Determine the (x, y) coordinate at the center of the cell enclosing the given text.  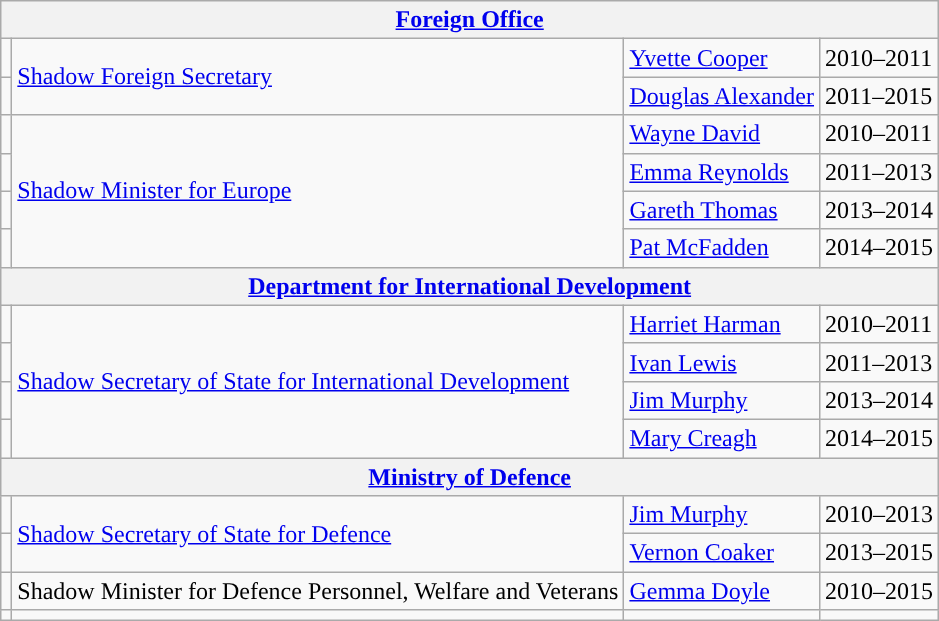
2013–2015 (880, 553)
Emma Reynolds (722, 172)
Gareth Thomas (722, 210)
2010–2013 (880, 515)
Foreign Office (470, 20)
Mary Creagh (722, 438)
Pat McFadden (722, 248)
Department for International Development (470, 286)
2011–2015 (880, 96)
Ministry of Defence (470, 477)
Shadow Minister for Europe (318, 191)
Wayne David (722, 134)
Vernon Coaker (722, 553)
2010–2015 (880, 591)
Douglas Alexander (722, 96)
Shadow Secretary of State for Defence (318, 534)
Shadow Minister for Defence Personnel, Welfare and Veterans (318, 591)
Shadow Secretary of State for International Development (318, 381)
Yvette Cooper (722, 58)
Shadow Foreign Secretary (318, 77)
Harriet Harman (722, 324)
Gemma Doyle (722, 591)
Ivan Lewis (722, 362)
